Scan for the cell matching the given text and deliver its (x, y) coordinate at center. 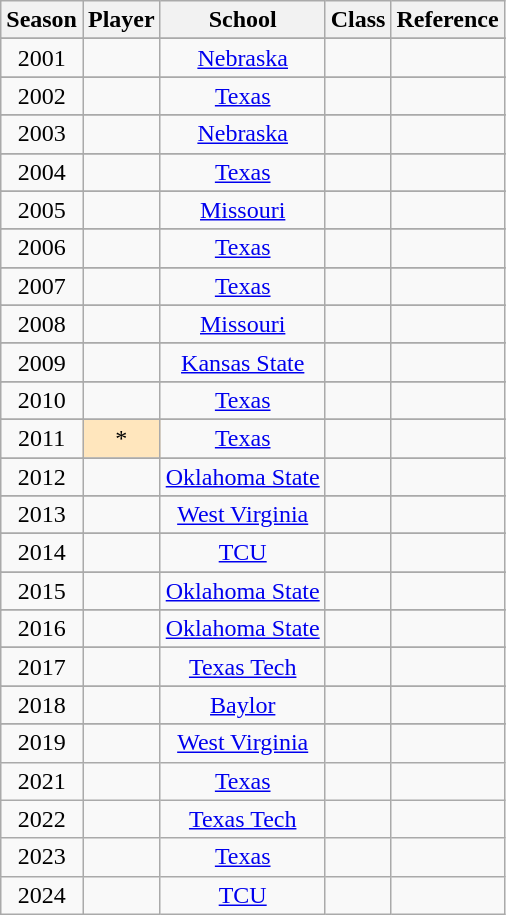
2019 (42, 743)
2004 (42, 172)
2022 (42, 819)
School (242, 20)
2010 (42, 400)
Baylor (242, 705)
2017 (42, 667)
2007 (42, 286)
2014 (42, 553)
2006 (42, 248)
2002 (42, 96)
Reference (448, 20)
Class (358, 20)
2021 (42, 781)
2001 (42, 58)
2008 (42, 324)
2005 (42, 210)
2009 (42, 362)
2023 (42, 857)
Kansas State (242, 362)
2018 (42, 705)
* (121, 438)
Season (42, 20)
2012 (42, 477)
2013 (42, 515)
2016 (42, 629)
2024 (42, 895)
2015 (42, 591)
2011 (42, 438)
2003 (42, 134)
Player (121, 20)
